Output the [x, y] coordinate of the center of the cell containing the given text.  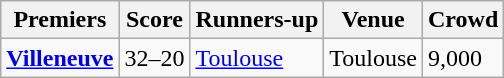
Venue [374, 20]
32–20 [154, 58]
Villeneuve [60, 58]
Score [154, 20]
Premiers [60, 20]
Runners-up [257, 20]
Crowd [462, 20]
9,000 [462, 58]
